Search for the cell housing the specified text and yield its [X, Y] center coordinate. 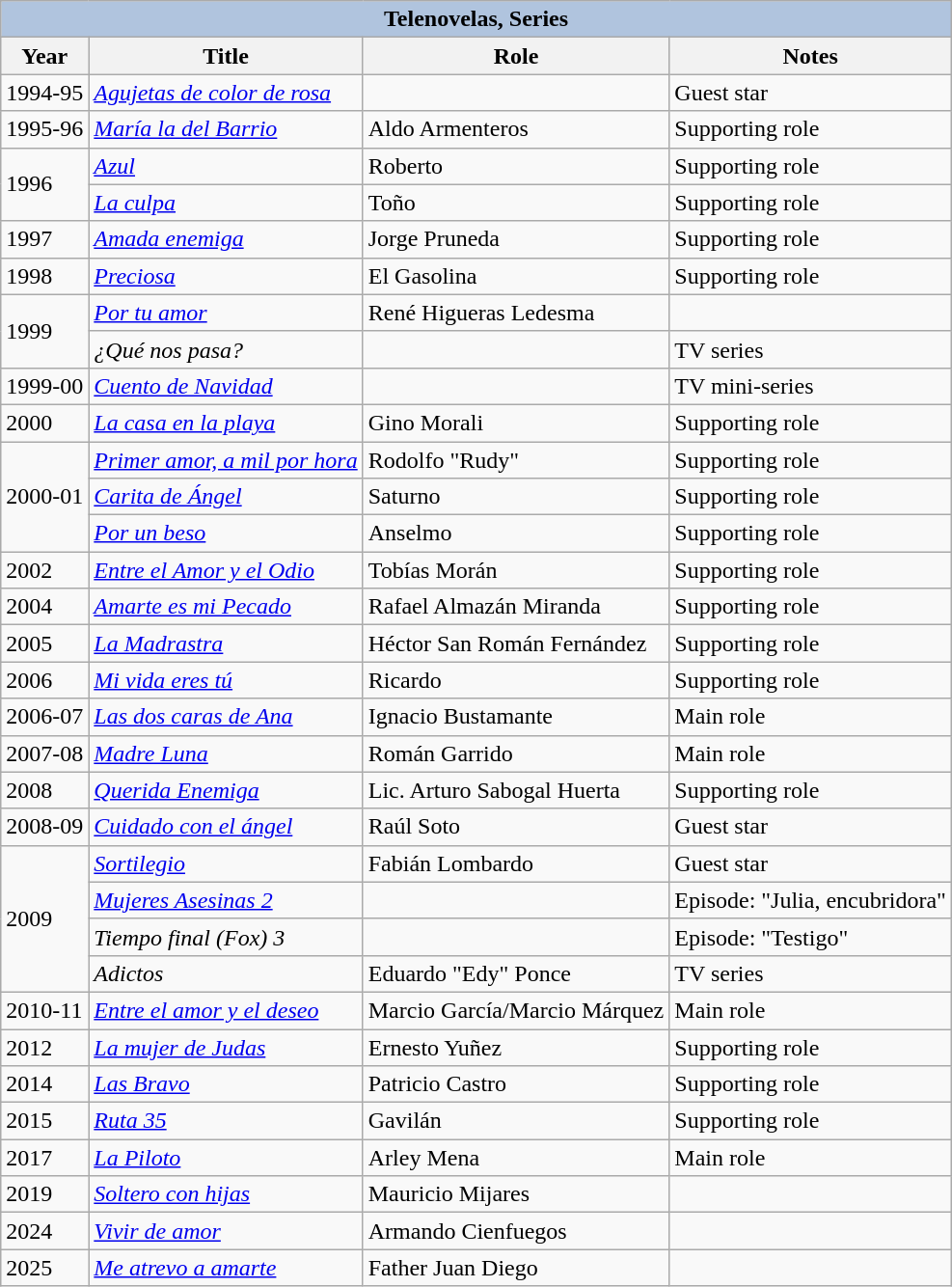
Anselmo [516, 534]
2025 [44, 1268]
Father Juan Diego [516, 1268]
2004 [44, 607]
Patricio Castro [516, 1084]
Jorge Pruneda [516, 239]
Armando Cienfuegos [516, 1231]
Episode: "Julia, encubridora" [810, 900]
2000 [44, 423]
Preciosa [226, 276]
1999-00 [44, 386]
Aldo Armenteros [516, 129]
2009 [44, 918]
Notes [810, 56]
La culpa [226, 203]
Ignacio Bustamante [516, 717]
Por un beso [226, 534]
Fabián Lombardo [516, 863]
El Gasolina [516, 276]
La Piloto [226, 1158]
Azul [226, 166]
Mauricio Mijares [516, 1194]
Roberto [516, 166]
2007-08 [44, 753]
TV mini-series [810, 386]
2024 [44, 1231]
Toño [516, 203]
Mujeres Asesinas 2 [226, 900]
María la del Barrio [226, 129]
Agujetas de color de rosa [226, 93]
¿Qué nos pasa? [226, 349]
2006 [44, 680]
Gavilán [516, 1121]
Por tu amor [226, 313]
Episode: "Testigo" [810, 937]
2010-11 [44, 1010]
Vivir de amor [226, 1231]
Rodolfo "Rudy" [516, 460]
Román Garrido [516, 753]
Amada enemiga [226, 239]
Gino Morali [516, 423]
Cuento de Navidad [226, 386]
René Higueras Ledesma [516, 313]
Role [516, 56]
Arley Mena [516, 1158]
Soltero con hijas [226, 1194]
2015 [44, 1121]
2008-09 [44, 827]
2005 [44, 643]
Title [226, 56]
1998 [44, 276]
Sortilegio [226, 863]
Carita de Ángel [226, 497]
Entre el amor y el deseo [226, 1010]
Rafael Almazán Miranda [516, 607]
2012 [44, 1047]
Las Bravo [226, 1084]
1995-96 [44, 129]
Mi vida eres tú [226, 680]
Telenovelas, Series [476, 19]
Marcio García/Marcio Márquez [516, 1010]
Ruta 35 [226, 1121]
Lic. Arturo Sabogal Huerta [516, 790]
2014 [44, 1084]
1997 [44, 239]
Eduardo "Edy" Ponce [516, 973]
1999 [44, 331]
Las dos caras de Ana [226, 717]
2002 [44, 570]
2000-01 [44, 497]
Héctor San Román Fernández [516, 643]
2008 [44, 790]
Ricardo [516, 680]
Adictos [226, 973]
Tobías Morán [516, 570]
2006-07 [44, 717]
1994-95 [44, 93]
Cuidado con el ángel [226, 827]
Madre Luna [226, 753]
1996 [44, 184]
Tiempo final (Fox) 3 [226, 937]
Querida Enemiga [226, 790]
Year [44, 56]
La casa en la playa [226, 423]
2017 [44, 1158]
Entre el Amor y el Odio [226, 570]
Saturno [516, 497]
Me atrevo a amarte [226, 1268]
2019 [44, 1194]
La Madrastra [226, 643]
La mujer de Judas [226, 1047]
Ernesto Yuñez [516, 1047]
Raúl Soto [516, 827]
Primer amor, a mil por hora [226, 460]
Amarte es mi Pecado [226, 607]
